Scan for the cell matching the given text and deliver its (x, y) coordinate at center. 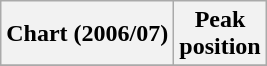
Chart (2006/07) (88, 34)
Peakposition (220, 34)
